Provide the (X, Y) coordinate of the cell's center where the given text is located.  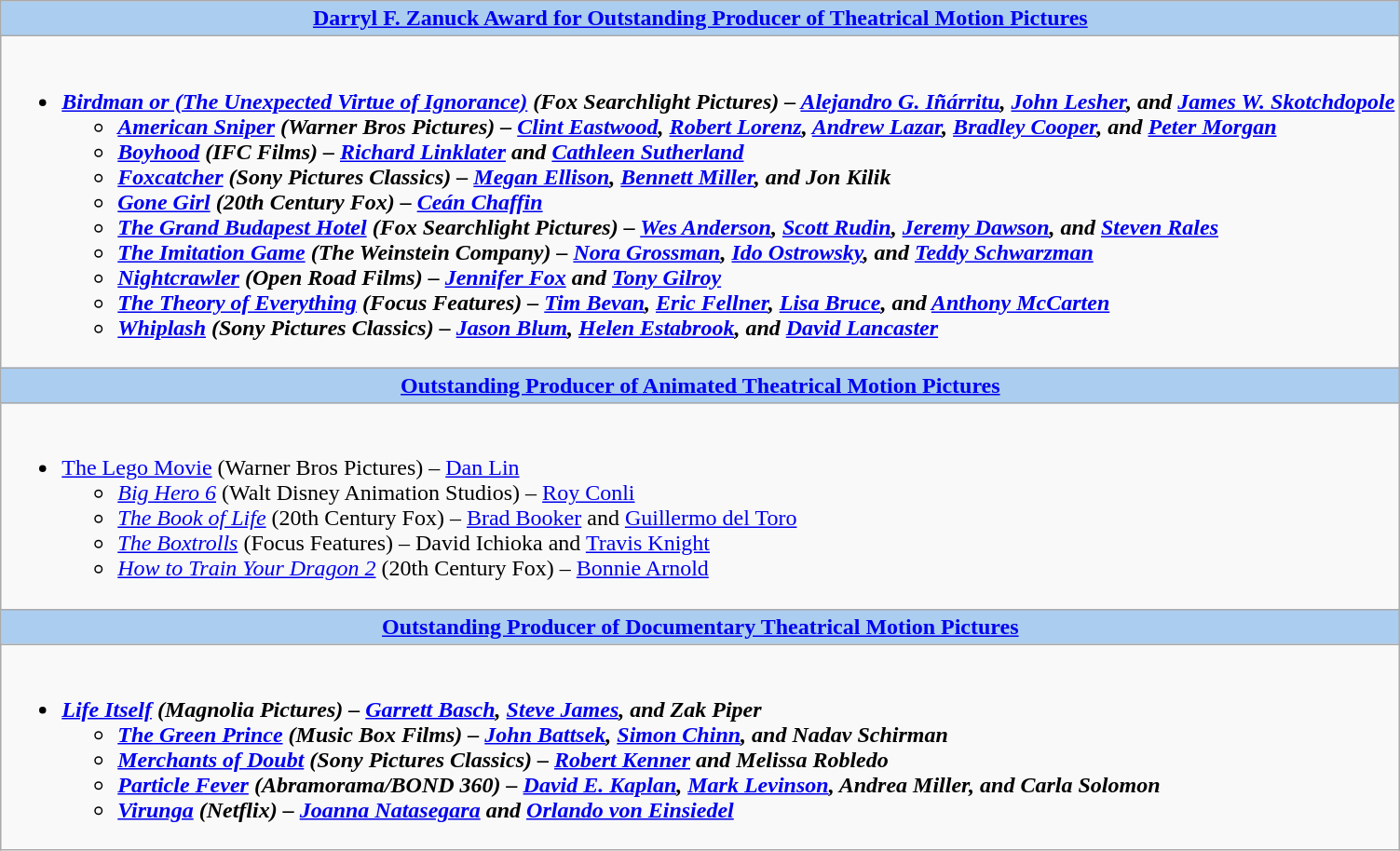
Darryl F. Zanuck Award for Outstanding Producer of Theatrical Motion Pictures (700, 19)
Outstanding Producer of Animated Theatrical Motion Pictures (700, 385)
Outstanding Producer of Documentary Theatrical Motion Pictures (700, 627)
